Locate the cell with the specified text and output its [x, y] center coordinate. 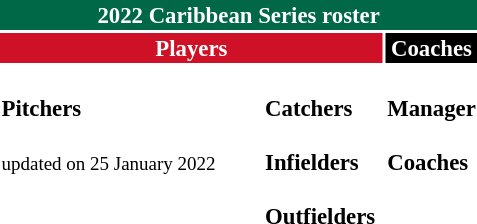
2022 Caribbean Series roster [238, 15]
Players [192, 48]
